Pinpoint the cell where the given text exists, returning its (x, y) midpoint coordinate. 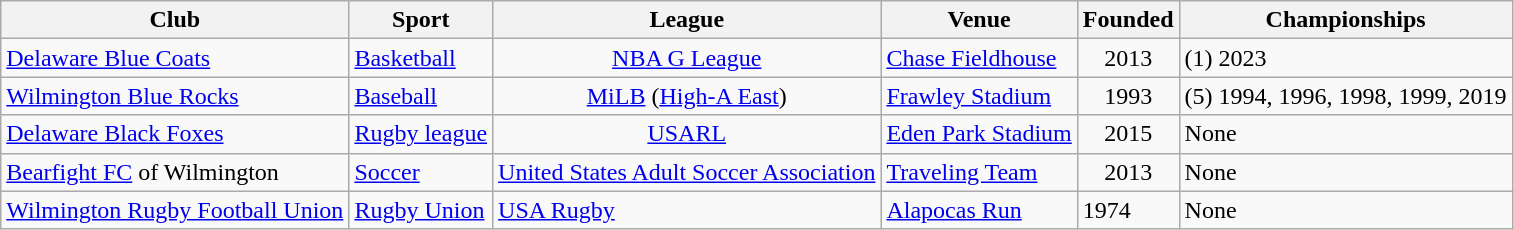
Bearfight FC of Wilmington (175, 172)
MiLB (High-A East) (687, 96)
Venue (979, 20)
League (687, 20)
(5) 1994, 1996, 1998, 1999, 2019 (1346, 96)
Delaware Blue Coats (175, 58)
USA Rugby (687, 210)
2015 (1128, 134)
1993 (1128, 96)
Basketball (421, 58)
Soccer (421, 172)
Founded (1128, 20)
Alapocas Run (979, 210)
Wilmington Rugby Football Union (175, 210)
Frawley Stadium (979, 96)
Baseball (421, 96)
Championships (1346, 20)
(1) 2023 (1346, 58)
Chase Fieldhouse (979, 58)
United States Adult Soccer Association (687, 172)
Sport (421, 20)
NBA G League (687, 58)
Eden Park Stadium (979, 134)
USARL (687, 134)
Traveling Team (979, 172)
Rugby Union (421, 210)
1974 (1128, 210)
Wilmington Blue Rocks (175, 96)
Delaware Black Foxes (175, 134)
Club (175, 20)
Rugby league (421, 134)
